Return [x, y] of the center of cell containing provided text 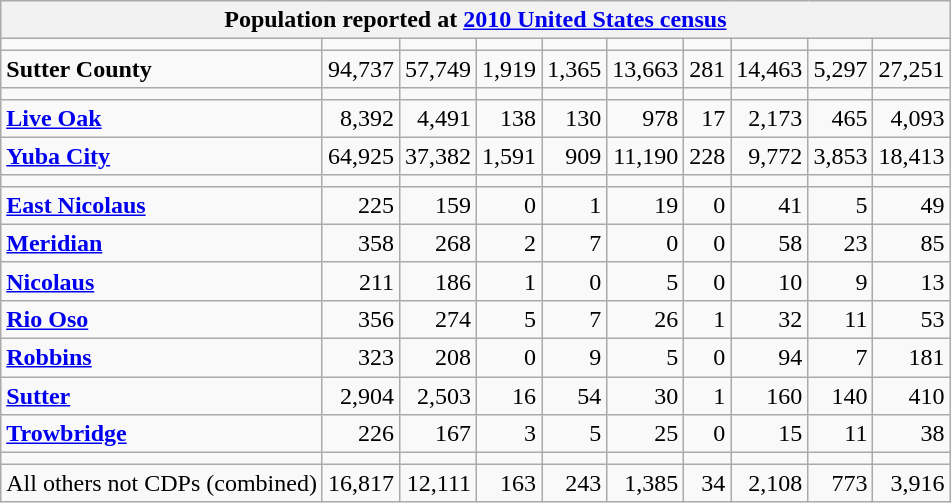
160 [770, 395]
226 [360, 434]
9,772 [770, 156]
8,392 [360, 118]
23 [840, 243]
4,093 [912, 118]
Live Oak [162, 118]
East Nicolaus [162, 205]
30 [646, 395]
Rio Oso [162, 319]
17 [708, 118]
94 [770, 357]
1,385 [646, 483]
4,491 [438, 118]
186 [438, 281]
Nicolaus [162, 281]
15 [770, 434]
773 [840, 483]
Meridian [162, 243]
94,737 [360, 69]
16 [510, 395]
211 [360, 281]
208 [438, 357]
26 [646, 319]
909 [574, 156]
3,853 [840, 156]
228 [708, 156]
281 [708, 69]
1,591 [510, 156]
465 [840, 118]
2,108 [770, 483]
3 [510, 434]
167 [438, 434]
2 [510, 243]
27,251 [912, 69]
37,382 [438, 156]
163 [510, 483]
58 [770, 243]
274 [438, 319]
Population reported at 2010 United States census [476, 20]
181 [912, 357]
38 [912, 434]
13,663 [646, 69]
53 [912, 319]
159 [438, 205]
140 [840, 395]
Trowbridge [162, 434]
18,413 [912, 156]
268 [438, 243]
1,919 [510, 69]
5,297 [840, 69]
34 [708, 483]
Yuba City [162, 156]
49 [912, 205]
Robbins [162, 357]
3,916 [912, 483]
358 [360, 243]
356 [360, 319]
54 [574, 395]
41 [770, 205]
32 [770, 319]
13 [912, 281]
2,503 [438, 395]
323 [360, 357]
64,925 [360, 156]
25 [646, 434]
85 [912, 243]
225 [360, 205]
1,365 [574, 69]
57,749 [438, 69]
2,173 [770, 118]
All others not CDPs (combined) [162, 483]
11,190 [646, 156]
16,817 [360, 483]
130 [574, 118]
410 [912, 395]
12,111 [438, 483]
14,463 [770, 69]
Sutter County [162, 69]
138 [510, 118]
978 [646, 118]
243 [574, 483]
Sutter [162, 395]
19 [646, 205]
2,904 [360, 395]
10 [770, 281]
